Find where the given text appears and provide that cell's center as [X, Y] coordinate. 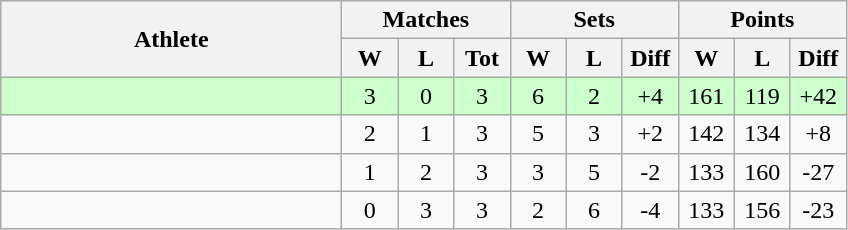
-2 [650, 172]
+8 [818, 134]
+42 [818, 96]
+4 [650, 96]
-27 [818, 172]
Athlete [172, 39]
134 [762, 134]
Points [762, 20]
-4 [650, 210]
156 [762, 210]
119 [762, 96]
Matches [426, 20]
-23 [818, 210]
Tot [482, 58]
Sets [594, 20]
+2 [650, 134]
160 [762, 172]
161 [706, 96]
142 [706, 134]
